Search for the cell housing the specified text and yield its (x, y) center coordinate. 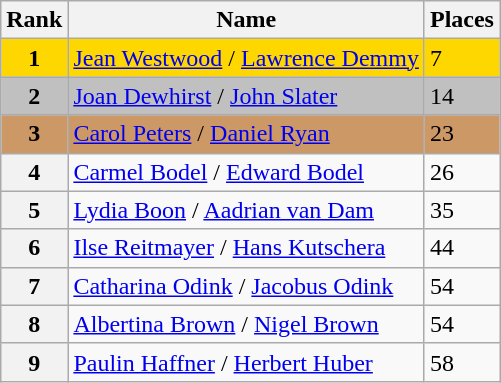
Ilse Reitmayer / Hans Kutschera (246, 248)
1 (34, 58)
Paulin Haffner / Herbert Huber (246, 362)
26 (462, 172)
35 (462, 210)
Carmel Bodel / Edward Bodel (246, 172)
58 (462, 362)
Lydia Boon / Aadrian van Dam (246, 210)
14 (462, 96)
23 (462, 134)
44 (462, 248)
5 (34, 210)
Rank (34, 20)
8 (34, 324)
Jean Westwood / Lawrence Demmy (246, 58)
3 (34, 134)
Carol Peters / Daniel Ryan (246, 134)
Catharina Odink / Jacobus Odink (246, 286)
Albertina Brown / Nigel Brown (246, 324)
2 (34, 96)
4 (34, 172)
6 (34, 248)
Name (246, 20)
9 (34, 362)
Joan Dewhirst / John Slater (246, 96)
Places (462, 20)
